From the cell containing the given text, extract its center point as [X, Y] coordinate. 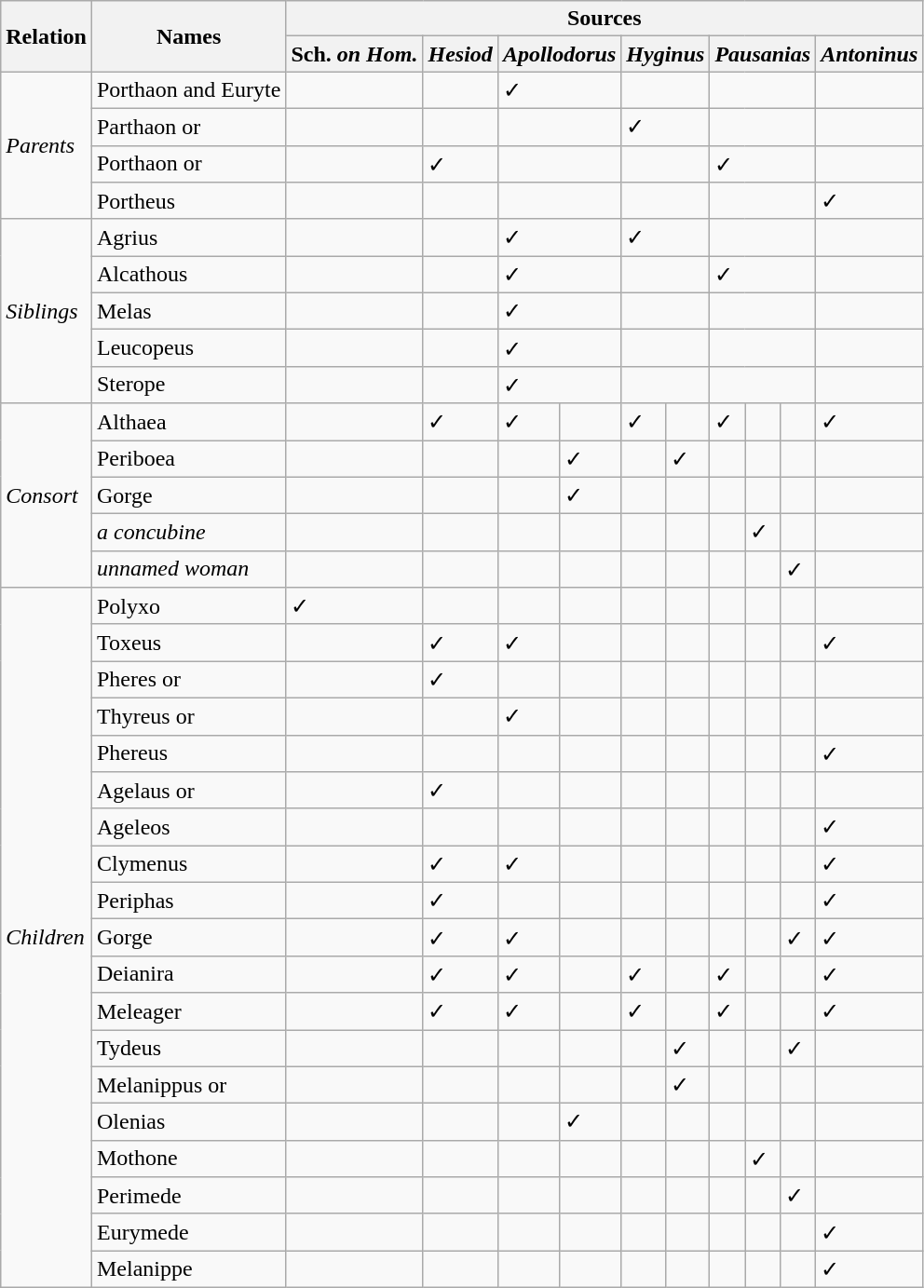
Porthaon or [188, 164]
Porthaon and Euryte [188, 90]
Agelaus or [188, 791]
Sterope [188, 385]
Periboea [188, 458]
unnamed woman [188, 569]
Antoninus [870, 54]
Melanippe [188, 1269]
Ageleos [188, 827]
Toxeus [188, 643]
Sources [605, 19]
Pausanias [763, 54]
Periphas [188, 901]
Perimede [188, 1196]
Phereus [188, 753]
Pheres or [188, 680]
Apollodorus [559, 54]
Siblings [47, 311]
Deianira [188, 974]
Thyreus or [188, 716]
Polyxo [188, 606]
Olenias [188, 1122]
Meleager [188, 1011]
Tydeus [188, 1049]
Agrius [188, 237]
Melas [188, 311]
Hesiod [460, 54]
Melanippus or [188, 1085]
Consort [47, 495]
Hyginus [665, 54]
a concubine [188, 533]
Parthaon or [188, 127]
Sch. on Hom. [354, 54]
Names [188, 36]
Parents [47, 145]
Eurymede [188, 1232]
Clymenus [188, 864]
Children [47, 938]
Relation [47, 36]
Alcathous [188, 275]
Leucopeus [188, 348]
Mothone [188, 1159]
Althaea [188, 422]
Portheus [188, 201]
